Pinpoint the cell where the given text exists, returning its (X, Y) midpoint coordinate. 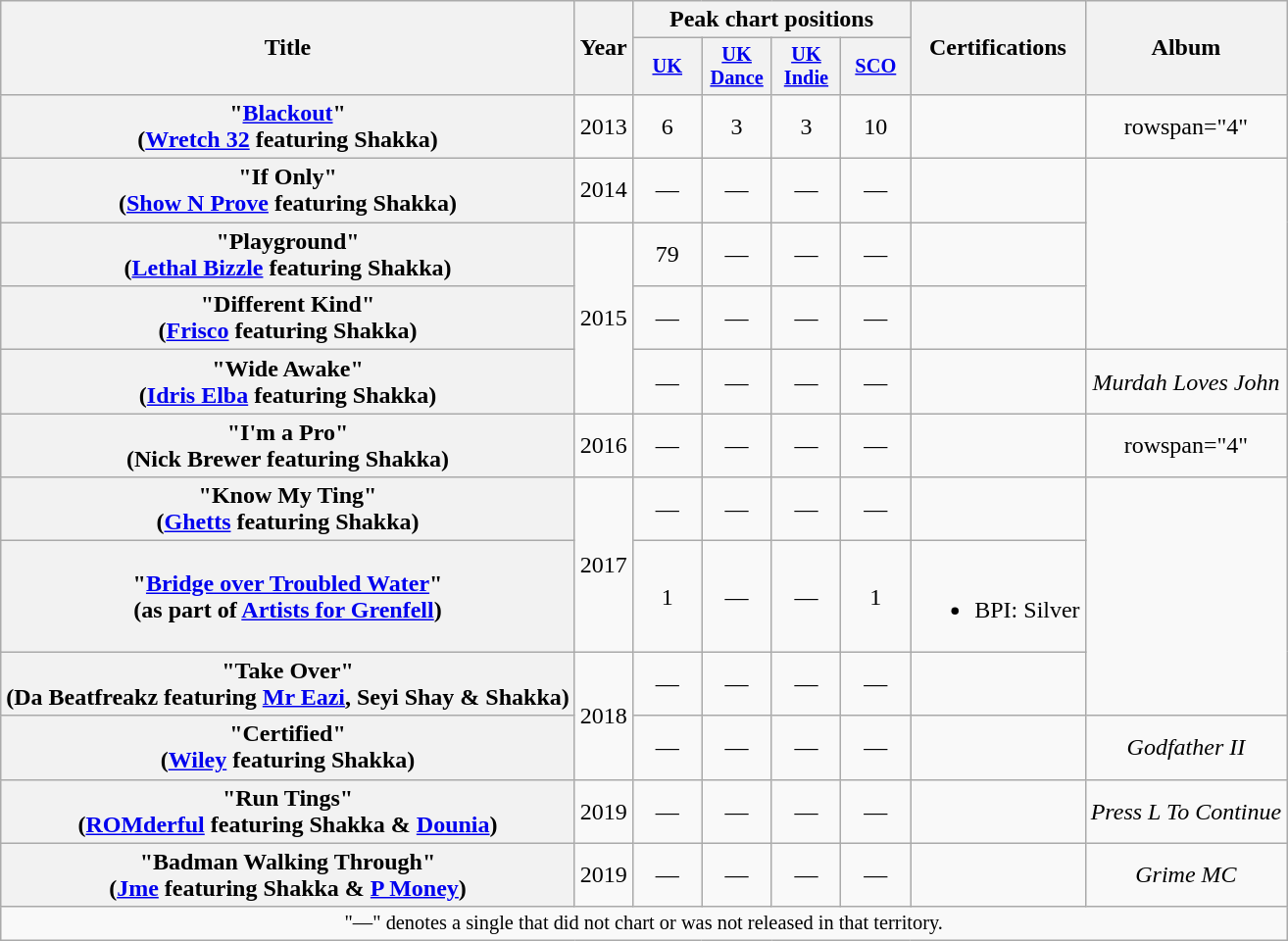
2015 (604, 318)
UK Indie (806, 67)
Press L To Continue (1186, 812)
Certifications (998, 48)
Godfather II (1186, 747)
6 (667, 125)
BPI: Silver (998, 596)
Grime MC (1186, 874)
Peak chart positions (770, 20)
"Run Tings"(ROMderful featuring Shakka & Dounia) (288, 812)
2016 (604, 445)
"I'm a Pro"(Nick Brewer featuring Shakka) (288, 445)
10 (876, 125)
"—" denotes a single that did not chart or was not released in that territory. (644, 923)
"Bridge over Troubled Water"(as part of Artists for Grenfell) (288, 596)
SCO (876, 67)
"Different Kind"(Frisco featuring Shakka) (288, 318)
"Wide Awake"(Idris Elba featuring Shakka) (288, 382)
"Know My Ting"(Ghetts featuring Shakka) (288, 510)
"Blackout"(Wretch 32 featuring Shakka) (288, 125)
2014 (604, 190)
Murdah Loves John (1186, 382)
2013 (604, 125)
UK (667, 67)
2018 (604, 716)
79 (667, 255)
"Certified"(Wiley featuring Shakka) (288, 747)
2017 (604, 565)
"Take Over"(Da Beatfreakz featuring Mr Eazi, Seyi Shay & Shakka) (288, 684)
Album (1186, 48)
Year (604, 48)
"Badman Walking Through"(Jme featuring Shakka & P Money) (288, 874)
Title (288, 48)
"Playground"(Lethal Bizzle featuring Shakka) (288, 255)
UK Dance (737, 67)
"If Only"(Show N Prove featuring Shakka) (288, 190)
